Capture the cell that displays the provided text and extract its (X, Y) central coordinate. 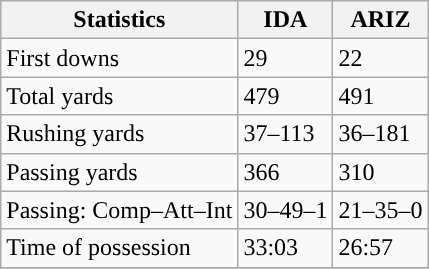
IDA (286, 20)
33:03 (286, 248)
310 (380, 172)
First downs (120, 58)
21–35–0 (380, 210)
ARIZ (380, 20)
Rushing yards (120, 134)
479 (286, 96)
37–113 (286, 134)
36–181 (380, 134)
Total yards (120, 96)
Passing: Comp–Att–Int (120, 210)
366 (286, 172)
Statistics (120, 20)
22 (380, 58)
29 (286, 58)
Passing yards (120, 172)
30–49–1 (286, 210)
491 (380, 96)
Time of possession (120, 248)
26:57 (380, 248)
